Find where the given text appears and provide that cell's center as (x, y) coordinate. 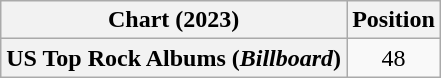
Chart (2023) (174, 20)
US Top Rock Albums (Billboard) (174, 58)
48 (394, 58)
Position (394, 20)
